Provide the [x, y] coordinate of the cell's center where the given text is located.  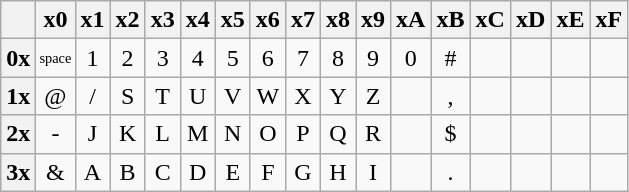
x9 [374, 20]
2 [128, 58]
A [92, 172]
G [302, 172]
4 [198, 58]
x6 [268, 20]
0x [18, 58]
E [232, 172]
6 [268, 58]
M [198, 134]
8 [338, 58]
B [128, 172]
x7 [302, 20]
L [162, 134]
@ [56, 96]
7 [302, 58]
xF [609, 20]
N [232, 134]
# [450, 58]
S [128, 96]
1x [18, 96]
X [302, 96]
C [162, 172]
$ [450, 134]
Y [338, 96]
K [128, 134]
Q [338, 134]
0 [411, 58]
- [56, 134]
R [374, 134]
x5 [232, 20]
& [56, 172]
space [56, 58]
J [92, 134]
x8 [338, 20]
3 [162, 58]
x1 [92, 20]
V [232, 96]
O [268, 134]
5 [232, 58]
. [450, 172]
x2 [128, 20]
xE [570, 20]
xA [411, 20]
xD [530, 20]
x0 [56, 20]
F [268, 172]
2x [18, 134]
xC [490, 20]
1 [92, 58]
Z [374, 96]
P [302, 134]
x4 [198, 20]
x3 [162, 20]
T [162, 96]
U [198, 96]
xB [450, 20]
I [374, 172]
, [450, 96]
W [268, 96]
9 [374, 58]
D [198, 172]
/ [92, 96]
3x [18, 172]
H [338, 172]
